Extract the (X, Y) coordinate from the center of the cell holding the provided text.  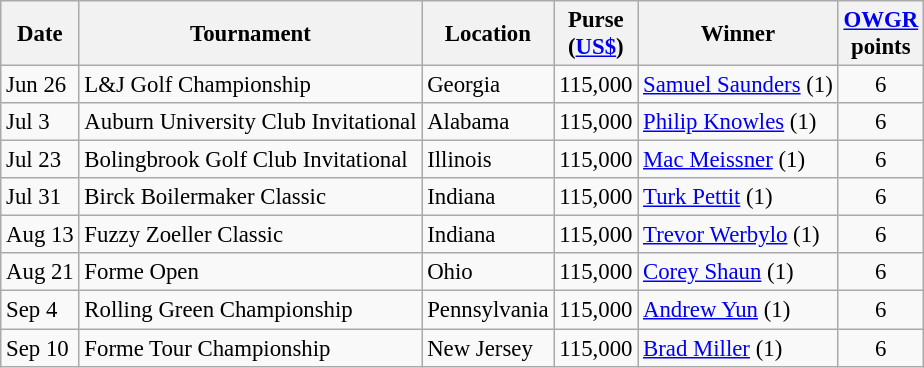
Sep 10 (40, 348)
Purse(US$) (596, 34)
Bolingbrook Golf Club Invitational (250, 160)
Date (40, 34)
New Jersey (488, 348)
Winner (738, 34)
Illinois (488, 160)
Samuel Saunders (1) (738, 85)
Auburn University Club Invitational (250, 122)
Forme Open (250, 273)
Mac Meissner (1) (738, 160)
Georgia (488, 85)
Location (488, 34)
Jul 3 (40, 122)
Jun 26 (40, 85)
Trevor Werbylo (1) (738, 235)
Fuzzy Zoeller Classic (250, 235)
Ohio (488, 273)
Pennsylvania (488, 310)
Jul 31 (40, 197)
Jul 23 (40, 160)
Aug 21 (40, 273)
Andrew Yun (1) (738, 310)
Brad Miller (1) (738, 348)
Philip Knowles (1) (738, 122)
Tournament (250, 34)
L&J Golf Championship (250, 85)
Alabama (488, 122)
Forme Tour Championship (250, 348)
OWGRpoints (880, 34)
Sep 4 (40, 310)
Birck Boilermaker Classic (250, 197)
Corey Shaun (1) (738, 273)
Rolling Green Championship (250, 310)
Aug 13 (40, 235)
Turk Pettit (1) (738, 197)
